Return [x, y] of the center of cell containing provided text 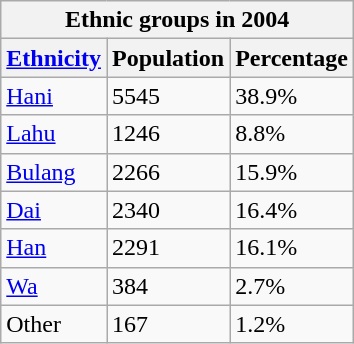
Population [168, 58]
Bulang [54, 172]
16.4% [292, 210]
Ethnicity [54, 58]
1246 [168, 134]
Wa [54, 286]
Percentage [292, 58]
Hani [54, 96]
Lahu [54, 134]
Han [54, 248]
16.1% [292, 248]
38.9% [292, 96]
167 [168, 324]
2.7% [292, 286]
Other [54, 324]
384 [168, 286]
15.9% [292, 172]
Dai [54, 210]
5545 [168, 96]
2340 [168, 210]
8.8% [292, 134]
2291 [168, 248]
Ethnic groups in 2004 [178, 20]
1.2% [292, 324]
2266 [168, 172]
